Return [x, y] of the center of cell containing provided text 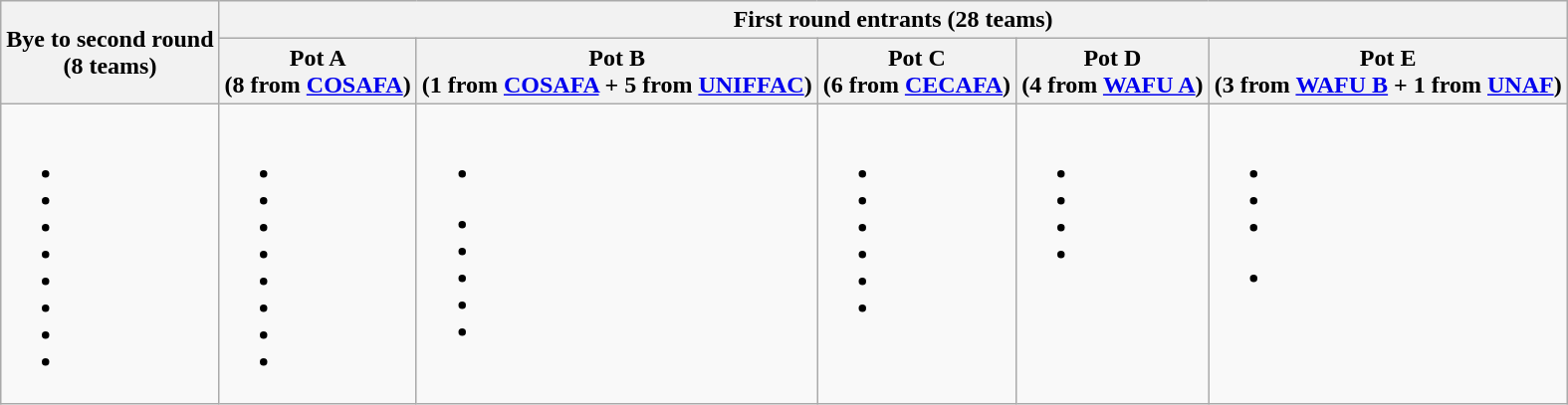
Bye to second round(8 teams) [110, 52]
Pot D(4 from WAFU A) [1113, 72]
Pot A(8 from COSAFA) [318, 72]
Pot E(3 from WAFU B + 1 from UNAF) [1388, 72]
Pot C(6 from CECAFA) [916, 72]
Pot B(1 from COSAFA + 5 from UNIFFAC) [617, 72]
First round entrants (28 teams) [893, 20]
